Identify which cell holds the provided text, then report its (x, y) central coordinate. 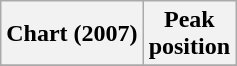
Peakposition (189, 34)
Chart (2007) (72, 34)
